For the text-containing cell, return its midpoint in (x, y) coordinate format. 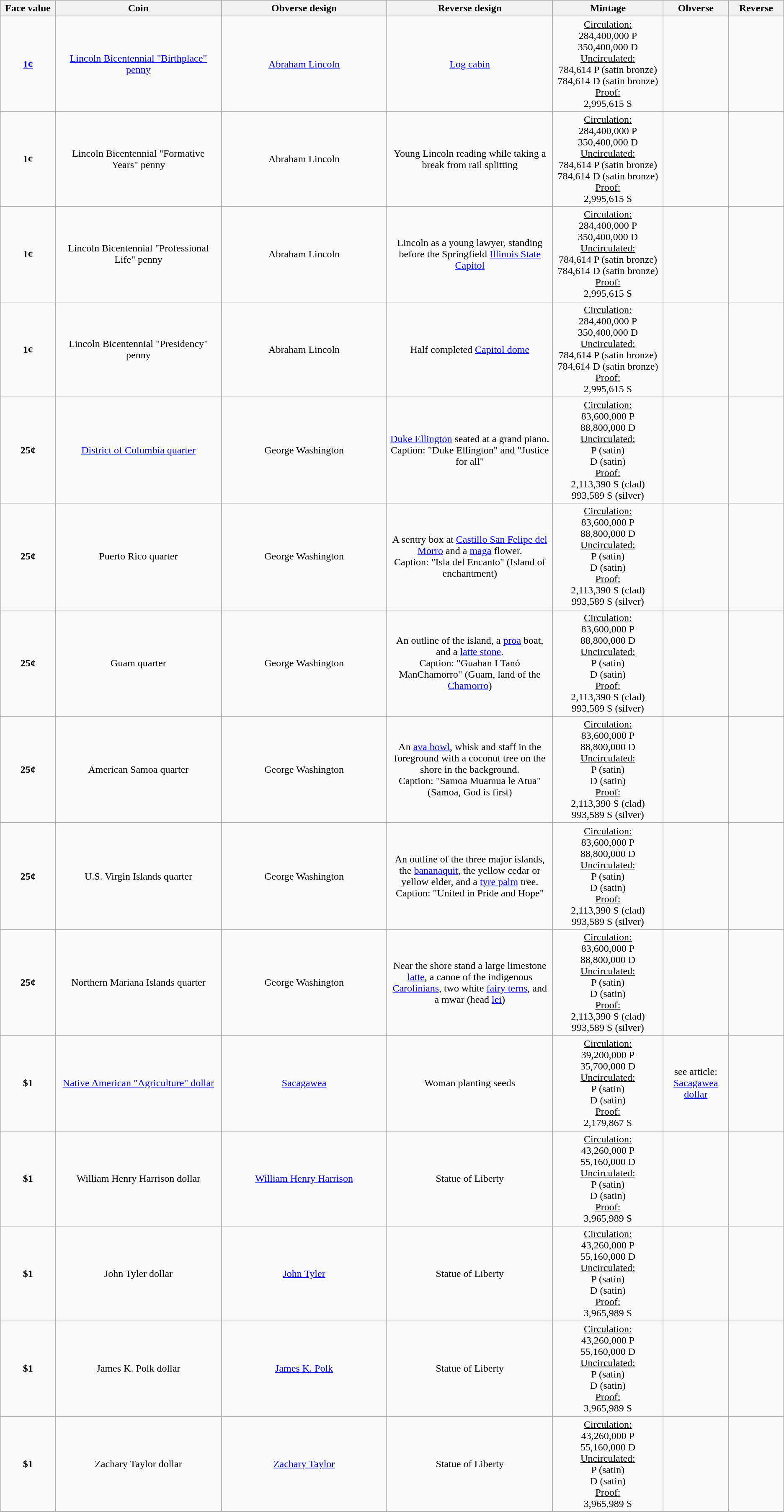
Guam quarter (139, 663)
James K. Polk (304, 1369)
Half completed Capitol dome (470, 350)
see article: Sacagawea dollar (696, 1083)
Circulation:39,200,000 P35,700,000 DUncirculated: P (satin) D (satin)Proof:2,179,867 S (608, 1083)
Zachary Taylor (304, 1464)
Coin (139, 8)
Obverse design (304, 8)
Mintage (608, 8)
Young Lincoln reading while taking a break from rail splitting (470, 159)
Log cabin (470, 64)
Native American "Agriculture" dollar (139, 1083)
Reverse (756, 8)
William Henry Harrison (304, 1178)
Puerto Rico quarter (139, 557)
Lincoln as a young lawyer, standing before the Springfield Illinois State Capitol (470, 254)
John Tyler dollar (139, 1274)
Sacagawea (304, 1083)
Woman planting seeds (470, 1083)
U.S. Virgin Islands quarter (139, 876)
An outline of the three major islands, the bananaquit, the yellow cedar or yellow elder, and a tyre palm tree.Caption: "United in Pride and Hope" (470, 876)
William Henry Harrison dollar (139, 1178)
A sentry box at Castillo San Felipe del Morro and a maga flower.Caption: "Isla del Encanto" (Island of enchantment) (470, 557)
American Samoa quarter (139, 769)
Lincoln Bicentennial "Birthplace" penny (139, 64)
Northern Mariana Islands quarter (139, 982)
Zachary Taylor dollar (139, 1464)
Lincoln Bicentennial "Professional Life" penny (139, 254)
Obverse (696, 8)
Face value (28, 8)
District of Columbia quarter (139, 450)
John Tyler (304, 1274)
Reverse design (470, 8)
James K. Polk dollar (139, 1369)
Lincoln Bicentennial "Formative Years" penny (139, 159)
Near the shore stand a large limestone latte, a canoe of the indigenous Carolinians, two white fairy terns, and a mwar (head lei) (470, 982)
Lincoln Bicentennial "Presidency" penny (139, 350)
Duke Ellington seated at a grand piano.Caption: "Duke Ellington" and "Justice for all" (470, 450)
An outline of the island, a proa boat, and a latte stone.Caption: "Guahan I Tanó ManChamorro" (Guam, land of the Chamorro) (470, 663)
